Determine the [X, Y] coordinate at the center of the cell enclosing the given text.  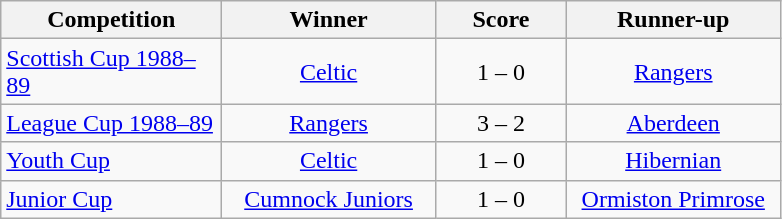
League Cup 1988–89 [112, 123]
Cumnock Juniors [329, 199]
Winner [329, 20]
Hibernian [673, 161]
Scottish Cup 1988–89 [112, 72]
Competition [112, 20]
3 – 2 [500, 123]
Score [500, 20]
Ormiston Primrose [673, 199]
Junior Cup [112, 199]
Youth Cup [112, 161]
Aberdeen [673, 123]
Runner-up [673, 20]
